Search for the cell housing the specified text and yield its (x, y) center coordinate. 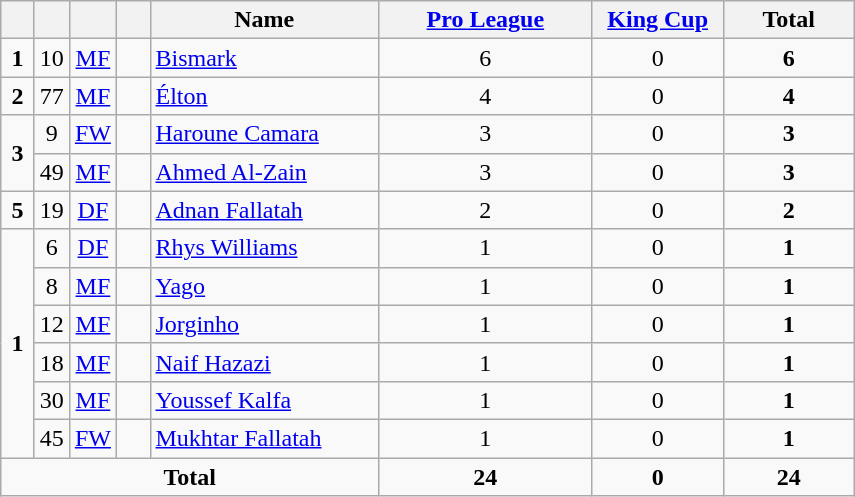
10 (52, 58)
45 (52, 438)
77 (52, 96)
9 (52, 134)
5 (18, 210)
Ahmed Al-Zain (264, 172)
19 (52, 210)
Jorginho (264, 324)
Rhys Williams (264, 248)
Mukhtar Fallatah (264, 438)
Pro League (486, 20)
18 (52, 362)
12 (52, 324)
8 (52, 286)
30 (52, 400)
Bismark (264, 58)
Yago (264, 286)
Youssef Kalfa (264, 400)
Naif Hazazi (264, 362)
Élton (264, 96)
Haroune Camara (264, 134)
King Cup (658, 20)
Adnan Fallatah (264, 210)
Name (264, 20)
49 (52, 172)
